Detect which cell encompasses the target text, then output its (X, Y) center coordinate. 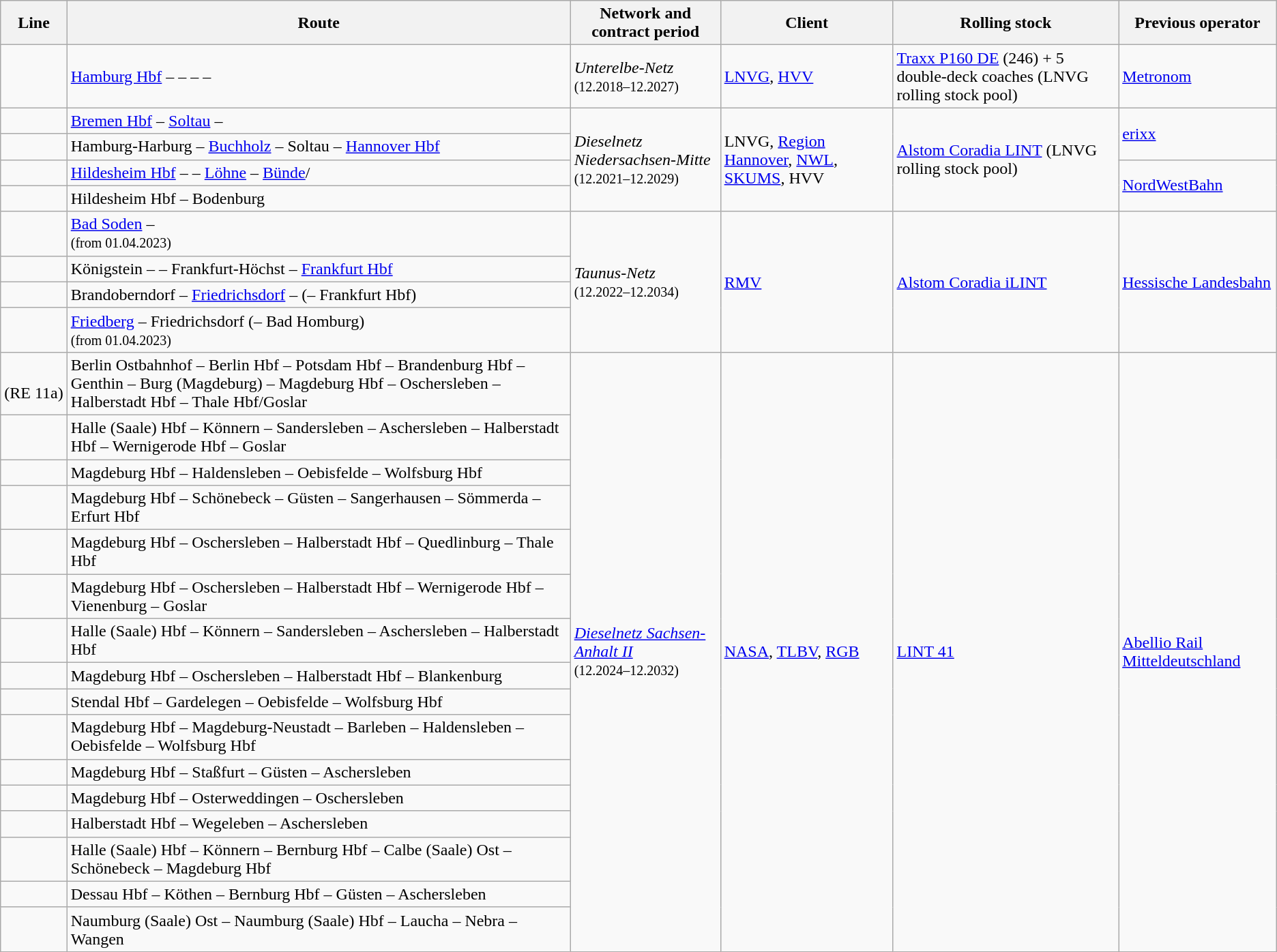
Halle (Saale) Hbf – Könnern – Sandersleben – Aschersleben – Halberstadt Hbf – Wernigerode Hbf – Goslar (319, 436)
Hessische Landesbahn (1198, 282)
Stendal Hbf – Gardelegen – Oebisfelde – Wolfsburg Hbf (319, 702)
Hildesheim Hbf – Bodenburg (319, 198)
Alstom Coradia LINT (LNVG rolling stock pool) (1006, 160)
erixx (1198, 134)
Naumburg (Saale) Ost – Naumburg (Saale) Hbf – Laucha – Nebra – Wangen (319, 929)
Network and contract period (645, 23)
Rolling stock (1006, 23)
Hamburg-Harburg – Buchholz – Soltau – Hannover Hbf (319, 147)
Halle (Saale) Hbf – Könnern – Sandersleben – Aschersleben – Halberstadt Hbf (319, 641)
NASA, TLBV, RGB (806, 652)
LINT 41 (1006, 652)
Traxx P160 DE (246) + 5 double-deck coaches (LNVG rolling stock pool) (1006, 76)
Brandoberndorf – Friedrichsdorf – (– Frankfurt Hbf) (319, 295)
Hildesheim Hbf – – Löhne – Bünde/ (319, 173)
Magdeburg Hbf – Magdeburg-Neustadt – Barleben – Haldensleben – Oebisfelde – Wolfsburg Hbf (319, 737)
Friedberg – Friedrichsdorf (– Bad Homburg)(from 01.04.2023) (319, 330)
Königstein – – Frankfurt-Höchst – Frankfurt Hbf (319, 269)
NordWestBahn (1198, 185)
Magdeburg Hbf – Oschersleben – Halberstadt Hbf – Blankenburg (319, 676)
Route (319, 23)
Dieselnetz Sachsen-Anhalt II(12.2024–12.2032) (645, 652)
Line (34, 23)
Magdeburg Hbf – Oschersleben – Halberstadt Hbf – Wernigerode Hbf – Vienenburg – Goslar (319, 596)
(RE 11a) (34, 383)
Previous operator (1198, 23)
Magdeburg Hbf – Oschersleben – Halberstadt Hbf – Quedlinburg – Thale Hbf (319, 552)
Hamburg Hbf – – – – (319, 76)
Magdeburg Hbf – Osterweddingen – Oschersleben (319, 798)
Dieselnetz Niedersachsen-Mitte(12.2021–12.2029) (645, 160)
Magdeburg Hbf – Staßfurt – Güsten – Aschersleben (319, 772)
Magdeburg Hbf – Haldensleben – Oebisfelde – Wolfsburg Hbf (319, 473)
RMV (806, 282)
Alstom Coradia iLINT (1006, 282)
LNVG, HVV (806, 76)
Magdeburg Hbf – Schönebeck – Güsten – Sangerhausen – Sömmerda – Erfurt Hbf (319, 507)
Dessau Hbf – Köthen – Bernburg Hbf – Güsten – Aschersleben (319, 894)
Metronom (1198, 76)
Halle (Saale) Hbf – Könnern – Bernburg Hbf – Calbe (Saale) Ost – Schönebeck – Magdeburg Hbf (319, 859)
Taunus-Netz(12.2022–12.2034) (645, 282)
Client (806, 23)
LNVG, Region Hannover, NWL, SKUMS, HVV (806, 160)
Bad Soden – (from 01.04.2023) (319, 233)
Abellio Rail Mitteldeutschland (1198, 652)
Unterelbe-Netz(12.2018–12.2027) (645, 76)
Halberstadt Hbf – Wegeleben – Aschersleben (319, 824)
Bremen Hbf – Soltau – (319, 121)
